Identify which cell holds the provided text, then report its (X, Y) central coordinate. 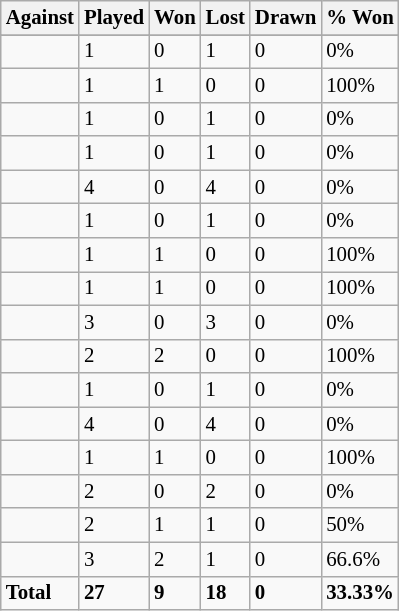
18 (226, 593)
Won (175, 18)
33.33% (360, 593)
Lost (226, 18)
9 (175, 593)
Played (114, 18)
66.6% (360, 559)
% Won (360, 18)
27 (114, 593)
Total (40, 593)
Against (40, 18)
50% (360, 525)
Drawn (286, 18)
